Provide the (x, y) coordinate of the cell's center where the given text is located.  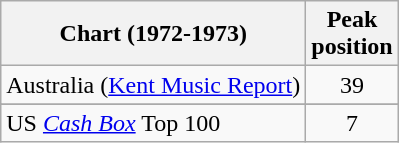
39 (352, 85)
Australia (Kent Music Report) (154, 85)
7 (352, 123)
US Cash Box Top 100 (154, 123)
Peakposition (352, 34)
Chart (1972-1973) (154, 34)
